Identify which cell holds the provided text, then report its (x, y) central coordinate. 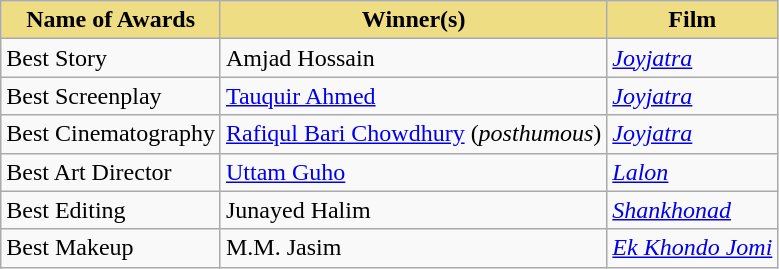
M.M. Jasim (413, 248)
Lalon (692, 172)
Amjad Hossain (413, 58)
Best Editing (111, 210)
Rafiqul Bari Chowdhury (posthumous) (413, 134)
Name of Awards (111, 20)
Best Art Director (111, 172)
Ek Khondo Jomi (692, 248)
Best Cinematography (111, 134)
Film (692, 20)
Tauquir Ahmed (413, 96)
Uttam Guho (413, 172)
Best Screenplay (111, 96)
Best Story (111, 58)
Shankhonad (692, 210)
Junayed Halim (413, 210)
Winner(s) (413, 20)
Best Makeup (111, 248)
